Capture the cell that displays the provided text and extract its [X, Y] central coordinate. 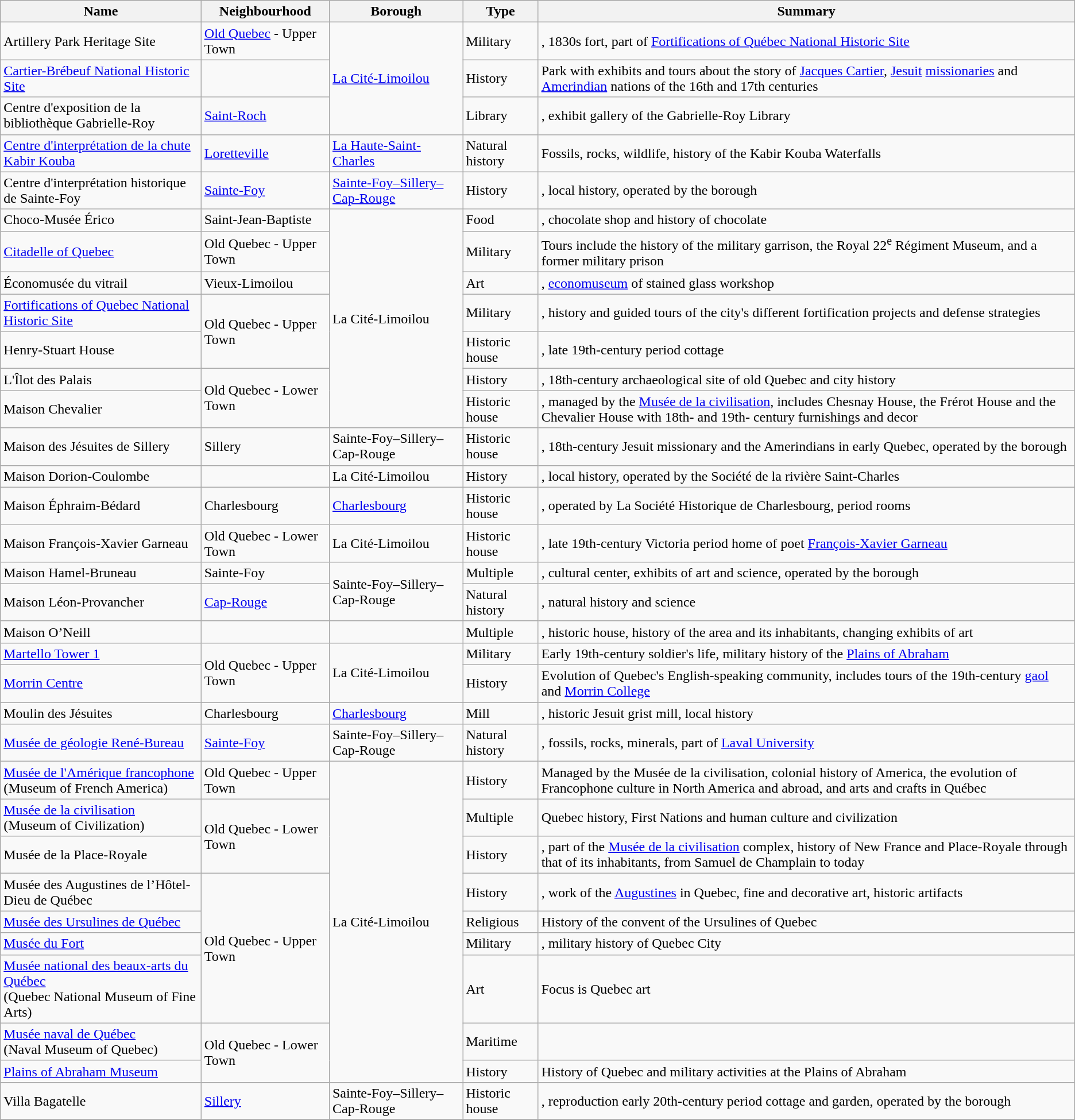
Musée de l'Amérique francophone (Museum of French America) [101, 780]
Tours include the history of the military garrison, the Royal 22e Régiment Museum, and a former military prison [806, 252]
Name [101, 11]
Mill [501, 713]
Musée de la Place-Royale [101, 855]
, economuseum of stained glass workshop [806, 283]
Centre d'interprétation historique de Sainte-Foy [101, 191]
Musée de géologie René-Bureau [101, 743]
, late 19th-century Victoria period home of poet François-Xavier Garneau [806, 543]
, cultural center, exhibits of art and science, operated by the borough [806, 573]
Maritime [501, 1042]
, natural history and science [806, 602]
Park with exhibits and tours about the story of Jacques Cartier, Jesuit missionaries and Amerindian nations of the 16th and 17th centuries [806, 78]
Library [501, 116]
, 18th-century archaeological site of old Quebec and city history [806, 380]
Saint-Jean-Baptiste [265, 220]
Centre d'exposition de la bibliothèque Gabrielle-Roy [101, 116]
Maison Dorion-Coulombe [101, 476]
Musée des Ursulines de Québec [101, 922]
Cartier-Brébeuf National Historic Site [101, 78]
, historic Jesuit grist mill, local history [806, 713]
Early 19th-century soldier's life, military history of the Plains of Abraham [806, 654]
Morrin Centre [101, 683]
Maison Éphraim-Bédard [101, 505]
Musée de la civilisation (Museum of Civilization) [101, 818]
Cap-Rouge [265, 602]
Choco-Musée Érico [101, 220]
Plains of Abraham Museum [101, 1071]
, operated by La Société Historique de Charlesbourg, period rooms [806, 505]
Maison O’Neill [101, 632]
Type [501, 11]
La Haute-Saint-Charles [396, 153]
Saint-Roch [265, 116]
, late 19th-century period cottage [806, 350]
Martello Tower 1 [101, 654]
Fossils, rocks, wildlife, history of the Kabir Kouba Waterfalls [806, 153]
Musée naval de Québec (Naval Museum of Quebec) [101, 1042]
Henry-Stuart House [101, 350]
L'Îlot des Palais [101, 380]
Maison des Jésuites de Sillery [101, 447]
Économusée du vitrail [101, 283]
, local history, operated by the Société de la rivière Saint-Charles [806, 476]
, exhibit gallery of the Gabrielle-Roy Library [806, 116]
Religious [501, 922]
Artillery Park Heritage Site [101, 41]
Citadelle of Quebec [101, 252]
, reproduction early 20th-century period cottage and garden, operated by the borough [806, 1100]
History of Quebec and military activities at the Plains of Abraham [806, 1071]
History of the convent of the Ursulines of Quebec [806, 922]
Villa Bagatelle [101, 1100]
Musée national des beaux-arts du Québec (Quebec National Museum of Fine Arts) [101, 989]
Musée du Fort [101, 944]
, historic house, history of the area and its inhabitants, changing exhibits of art [806, 632]
Food [501, 220]
Maison Chevalier [101, 409]
, fossils, rocks, minerals, part of Laval University [806, 743]
, 1830s fort, part of Fortifications of Québec National Historic Site [806, 41]
Evolution of Quebec's English-speaking community, includes tours of the 19th-century gaol and Morrin College [806, 683]
, 18th-century Jesuit missionary and the Amerindians in early Quebec, operated by the borough [806, 447]
Vieux-Limoilou [265, 283]
Moulin des Jésuites [101, 713]
, chocolate shop and history of chocolate [806, 220]
Maison François-Xavier Garneau [101, 543]
Focus is Quebec art [806, 989]
Musée des Augustines de l’Hôtel-Dieu de Québec [101, 893]
, military history of Quebec City [806, 944]
, history and guided tours of the city's different fortification projects and defense strategies [806, 312]
Maison Léon-Provancher [101, 602]
Neighbourhood [265, 11]
Quebec history, First Nations and human culture and civilization [806, 818]
, work of the Augustines in Quebec, fine and decorative art, historic artifacts [806, 893]
, local history, operated by the borough [806, 191]
Summary [806, 11]
Centre d'interprétation de la chute Kabir Kouba [101, 153]
Borough [396, 11]
Maison Hamel-Bruneau [101, 573]
Fortifications of Quebec National Historic Site [101, 312]
Loretteville [265, 153]
